Find where the given text appears and provide that cell's center as [x, y] coordinate. 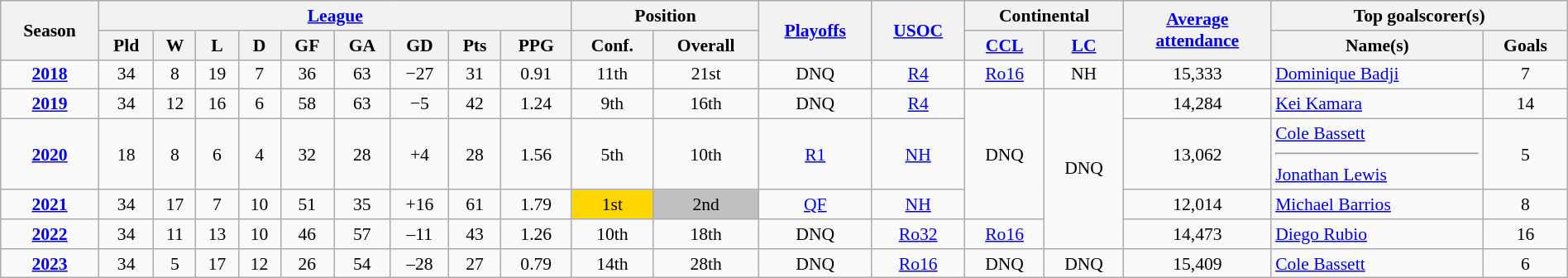
14,473 [1198, 234]
43 [475, 234]
0.91 [536, 74]
Average attendance [1198, 30]
11 [175, 234]
L [217, 46]
2019 [50, 104]
R1 [815, 155]
11th [612, 74]
−27 [420, 74]
5 [1526, 155]
Diego Rubio [1378, 234]
GD [420, 46]
Kei Kamara [1378, 104]
Season [50, 30]
Overall [706, 46]
35 [362, 204]
58 [308, 104]
18 [126, 155]
Ro32 [918, 234]
5th [612, 155]
19 [217, 74]
18th [706, 234]
17 [175, 204]
Playoffs [815, 30]
Continental [1045, 16]
USOC [918, 30]
2021 [50, 204]
1.26 [536, 234]
D [260, 46]
Name(s) [1378, 46]
12,014 [1198, 204]
15,333 [1198, 74]
13 [217, 234]
51 [308, 204]
Goals [1526, 46]
13,062 [1198, 155]
36 [308, 74]
W [175, 46]
9th [612, 104]
+4 [420, 155]
1.79 [536, 204]
Top goalscorer(s) [1419, 16]
QF [815, 204]
Michael Barrios [1378, 204]
57 [362, 234]
League [335, 16]
16th [706, 104]
CCL [1005, 46]
Pld [126, 46]
14,284 [1198, 104]
+16 [420, 204]
2020 [50, 155]
1.24 [536, 104]
Cole Bassett Jonathan Lewis [1378, 155]
12 [175, 104]
2022 [50, 234]
Pts [475, 46]
1.56 [536, 155]
1st [612, 204]
31 [475, 74]
−5 [420, 104]
2018 [50, 74]
42 [475, 104]
–11 [420, 234]
2nd [706, 204]
Dominique Badji [1378, 74]
PPG [536, 46]
61 [475, 204]
4 [260, 155]
21st [706, 74]
Conf. [612, 46]
GA [362, 46]
LC [1084, 46]
14 [1526, 104]
32 [308, 155]
GF [308, 46]
Position [665, 16]
46 [308, 234]
